Provide the (x, y) coordinate of the cell's center where the given text is located.  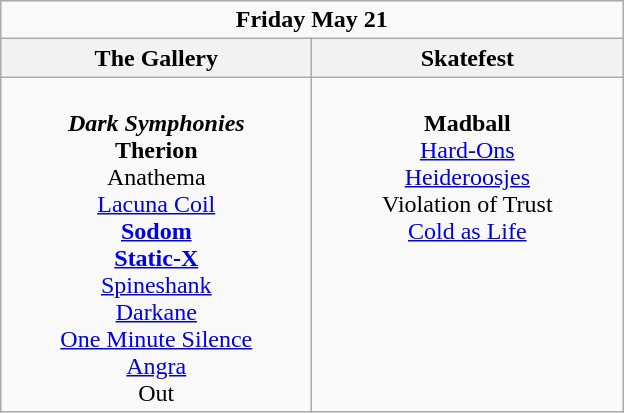
Skatefest (468, 58)
Friday May 21 (312, 20)
Madball Hard-Ons Heideroosjes Violation of Trust Cold as Life (468, 244)
Dark Symphonies Therion Anathema Lacuna CoilSodom Static-X Spineshank Darkane One Minute Silence Angra Out (156, 244)
The Gallery (156, 58)
